Return the [X, Y] coordinate for the center point of the cell that contains the specified text.  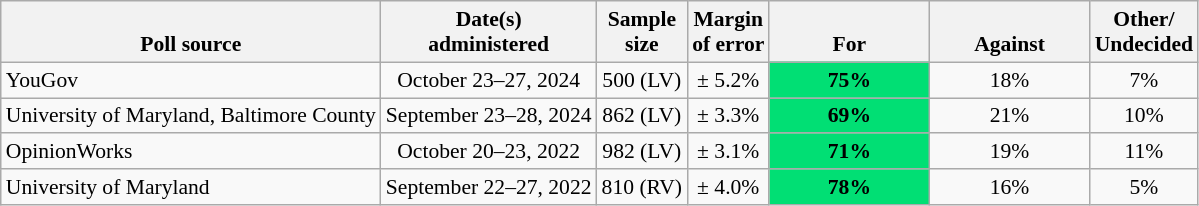
October 23–27, 2024 [489, 80]
University of Maryland, Baltimore County [191, 116]
± 4.0% [728, 187]
16% [1009, 187]
5% [1144, 187]
Other/Undecided [1144, 32]
For [849, 32]
7% [1144, 80]
69% [849, 116]
± 3.3% [728, 116]
Marginof error [728, 32]
Poll source [191, 32]
OpinionWorks [191, 152]
982 (LV) [642, 152]
Date(s)administered [489, 32]
19% [1009, 152]
75% [849, 80]
University of Maryland [191, 187]
September 23–28, 2024 [489, 116]
500 (LV) [642, 80]
18% [1009, 80]
862 (LV) [642, 116]
± 3.1% [728, 152]
Samplesize [642, 32]
11% [1144, 152]
October 20–23, 2022 [489, 152]
21% [1009, 116]
78% [849, 187]
YouGov [191, 80]
± 5.2% [728, 80]
810 (RV) [642, 187]
71% [849, 152]
Against [1009, 32]
September 22–27, 2022 [489, 187]
10% [1144, 116]
